Identify which cell holds the provided text, then report its [X, Y] central coordinate. 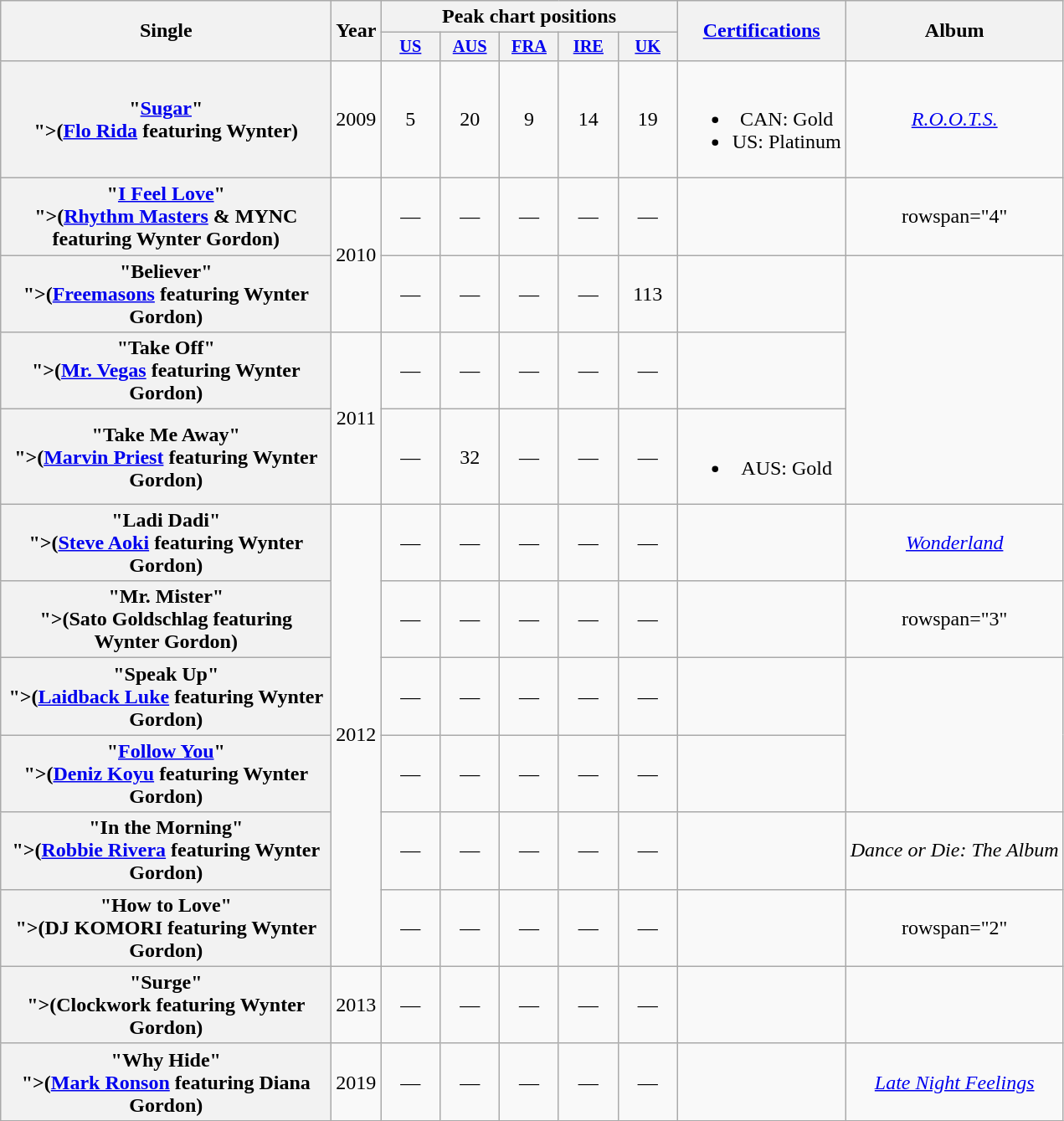
2013 [357, 1005]
"Why Hide"">(Mark Ronson featuring Diana Gordon) [166, 1082]
"Surge"">(Clockwork featuring Wynter Gordon) [166, 1005]
rowspan="4" [954, 217]
"Mr. Mister"">(Sato Goldschlag featuring Wynter Gordon) [166, 620]
14 [588, 119]
R.O.O.T.S. [954, 119]
2009 [357, 119]
IRE [588, 47]
"Speak Up"">(Laidback Luke featuring Wynter Gordon) [166, 697]
9 [529, 119]
rowspan="3" [954, 620]
Late Night Feelings [954, 1082]
"In the Morning"">(Robbie Rivera featuring Wynter Gordon) [166, 851]
Single [166, 31]
AUS [470, 47]
UK [648, 47]
"Take Off"">(Mr. Vegas featuring Wynter Gordon) [166, 371]
5 [410, 119]
Dance or Die: The Album [954, 851]
Year [357, 31]
US [410, 47]
19 [648, 119]
2011 [357, 419]
2019 [357, 1082]
"How to Love"">(DJ KOMORI featuring Wynter Gordon) [166, 928]
2012 [357, 735]
"Ladi Dadi"">(Steve Aoki featuring Wynter Gordon) [166, 543]
Wonderland [954, 543]
"Follow You"">(Deniz Koyu featuring Wynter Gordon) [166, 774]
rowspan="2" [954, 928]
32 [470, 457]
"Take Me Away"">(Marvin Priest featuring Wynter Gordon) [166, 457]
2010 [357, 255]
"I Feel Love"">(Rhythm Masters & MYNC featuring Wynter Gordon) [166, 217]
"Believer"">(Freemasons featuring Wynter Gordon) [166, 294]
Peak chart positions [529, 17]
20 [470, 119]
AUS: Gold [762, 457]
Album [954, 31]
CAN: GoldUS: Platinum [762, 119]
FRA [529, 47]
Certifications [762, 31]
113 [648, 294]
"Sugar"">(Flo Rida featuring Wynter) [166, 119]
